Search for the cell housing the specified text and yield its (x, y) center coordinate. 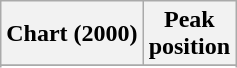
Peakposition (189, 34)
Chart (2000) (72, 34)
